From the cell containing the given text, extract its center point as [X, Y] coordinate. 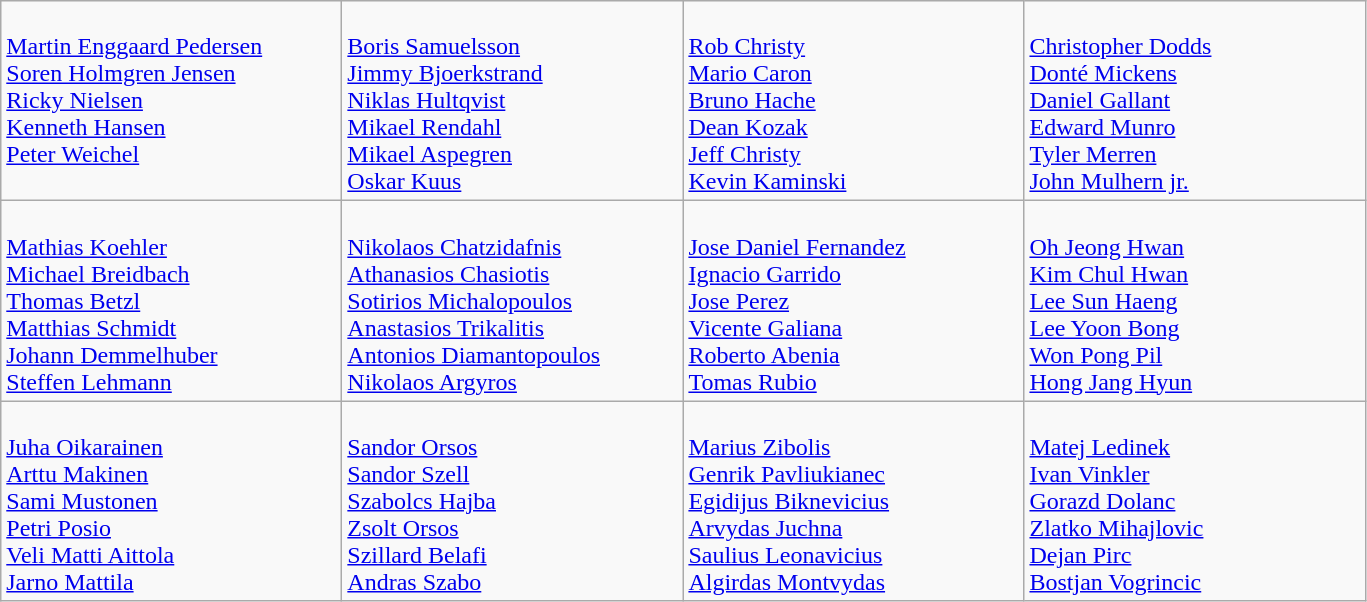
Marius ZibolisGenrik PavliukianecEgidijus BikneviciusArvydas JuchnaSaulius LeonaviciusAlgirdas Montvydas [854, 501]
Jose Daniel FernandezIgnacio GarridoJose PerezVicente GalianaRoberto AbeniaTomas Rubio [854, 301]
Oh Jeong HwanKim Chul HwanLee Sun HaengLee Yoon BongWon Pong PilHong Jang Hyun [1194, 301]
Juha OikarainenArttu MakinenSami MustonenPetri PosioVeli Matti AittolaJarno Mattila [172, 501]
Rob ChristyMario CaronBruno HacheDean KozakJeff ChristyKevin Kaminski [854, 101]
Mathias KoehlerMichael BreidbachThomas BetzlMatthias SchmidtJohann DemmelhuberSteffen Lehmann [172, 301]
Sandor OrsosSandor SzellSzabolcs HajbaZsolt OrsosSzillard BelafiAndras Szabo [512, 501]
Martin Enggaard PedersenSoren Holmgren JensenRicky NielsenKenneth HansenPeter Weichel [172, 101]
Nikolaos ChatzidafnisAthanasios ChasiotisSotirios MichalopoulosAnastasios TrikalitisAntonios DiamantopoulosNikolaos Argyros [512, 301]
Matej LedinekIvan VinklerGorazd DolancZlatko MihajlovicDejan PircBostjan Vogrincic [1194, 501]
Boris SamuelssonJimmy BjoerkstrandNiklas HultqvistMikael RendahlMikael AspegrenOskar Kuus [512, 101]
Christopher DoddsDonté MickensDaniel GallantEdward MunroTyler MerrenJohn Mulhern jr. [1194, 101]
